From the cell containing the given text, extract its center point as [X, Y] coordinate. 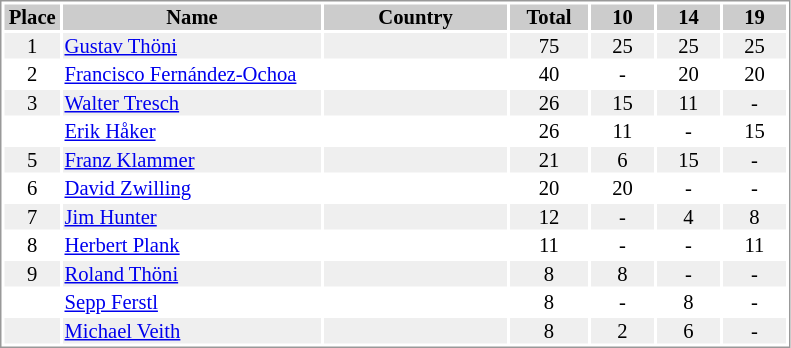
Jim Hunter [192, 217]
Country [416, 17]
Place [32, 17]
9 [32, 274]
21 [549, 160]
Franz Klammer [192, 160]
7 [32, 217]
12 [549, 217]
10 [622, 17]
14 [688, 17]
Roland Thöni [192, 274]
1 [32, 46]
Name [192, 17]
Walter Tresch [192, 103]
4 [688, 217]
3 [32, 103]
Francisco Fernández-Ochoa [192, 75]
5 [32, 160]
Total [549, 17]
Sepp Ferstl [192, 303]
19 [754, 17]
40 [549, 75]
Michael Veith [192, 331]
Herbert Plank [192, 245]
Gustav Thöni [192, 46]
75 [549, 46]
David Zwilling [192, 189]
Erik Håker [192, 131]
